Capture the cell that displays the provided text and extract its [X, Y] central coordinate. 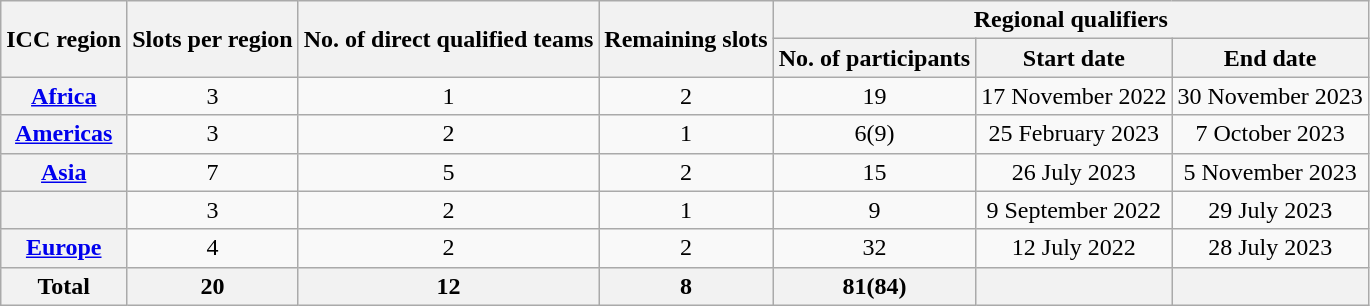
7 [213, 172]
7 October 2023 [1270, 134]
17 November 2022 [1074, 96]
28 July 2023 [1270, 248]
15 [874, 172]
Slots per region [213, 39]
Asia [64, 172]
Africa [64, 96]
5 November 2023 [1270, 172]
Remaining slots [686, 39]
81(84) [874, 286]
9 September 2022 [1074, 210]
25 February 2023 [1074, 134]
No. of direct qualified teams [448, 39]
32 [874, 248]
ICC region [64, 39]
End date [1270, 58]
Regional qualifiers [1070, 20]
26 July 2023 [1074, 172]
Total [64, 286]
9 [874, 210]
29 July 2023 [1270, 210]
Americas [64, 134]
12 [448, 286]
4 [213, 248]
12 July 2022 [1074, 248]
20 [213, 286]
6(9) [874, 134]
Start date [1074, 58]
5 [448, 172]
No. of participants [874, 58]
30 November 2023 [1270, 96]
8 [686, 286]
19 [874, 96]
Europe [64, 248]
